Scan for the cell matching the given text and deliver its [x, y] coordinate at center. 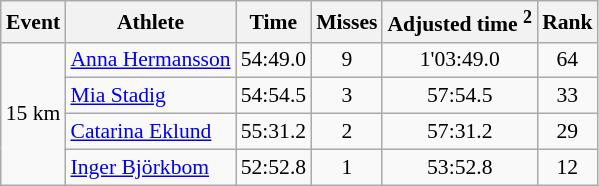
3 [346, 96]
15 km [34, 113]
Athlete [150, 22]
Event [34, 22]
53:52.8 [460, 167]
Anna Hermansson [150, 60]
1 [346, 167]
64 [568, 60]
55:31.2 [274, 132]
29 [568, 132]
12 [568, 167]
Mia Stadig [150, 96]
Inger Björkbom [150, 167]
Adjusted time 2 [460, 22]
1'03:49.0 [460, 60]
Time [274, 22]
54:49.0 [274, 60]
Misses [346, 22]
57:54.5 [460, 96]
52:52.8 [274, 167]
57:31.2 [460, 132]
9 [346, 60]
54:54.5 [274, 96]
Rank [568, 22]
33 [568, 96]
Catarina Eklund [150, 132]
2 [346, 132]
